Return the [x, y] coordinate for the center point of the cell that contains the specified text.  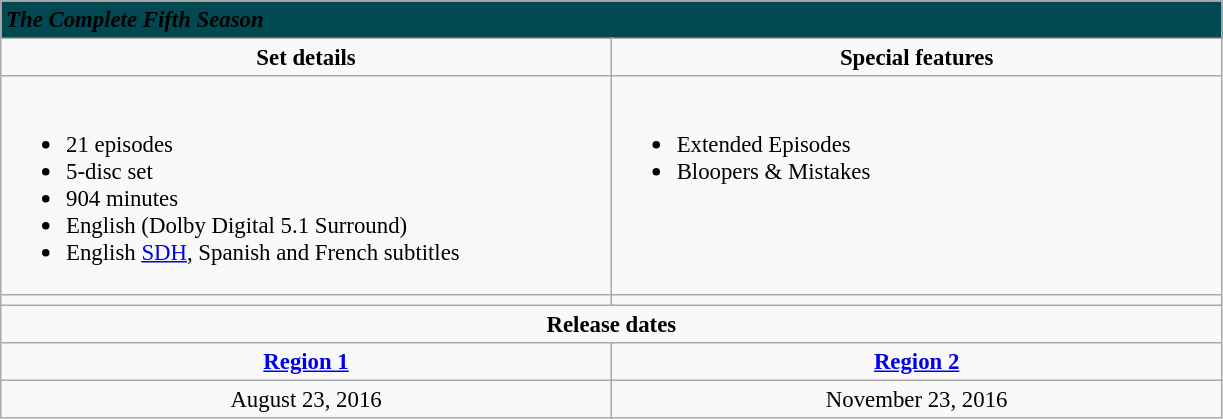
Region 2 [916, 361]
The Complete Fifth Season [612, 20]
August 23, 2016 [306, 399]
21 episodes5-disc set904 minutesEnglish (Dolby Digital 5.1 Surround)English SDH, Spanish and French subtitles [306, 185]
Special features [916, 58]
Release dates [612, 324]
Set details [306, 58]
Region 1 [306, 361]
Extended EpisodesBloopers & Mistakes [916, 185]
November 23, 2016 [916, 399]
